Locate the cell with the specified text and output its (x, y) center coordinate. 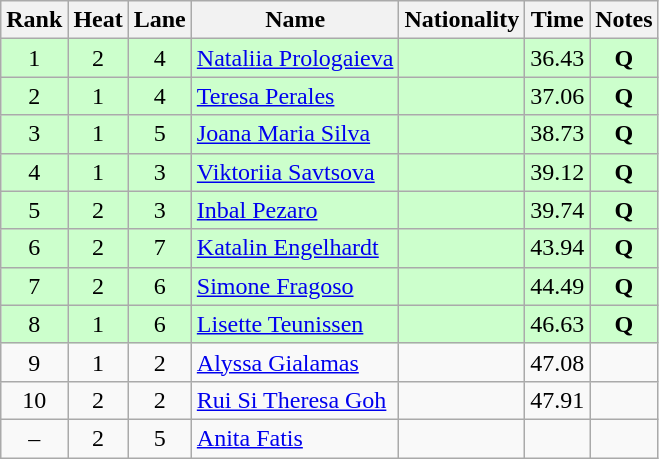
47.91 (558, 400)
Joana Maria Silva (295, 134)
Rank (34, 20)
43.94 (558, 248)
Time (558, 20)
44.49 (558, 286)
10 (34, 400)
39.74 (558, 210)
Viktoriia Savtsova (295, 172)
46.63 (558, 324)
Alyssa Gialamas (295, 362)
Nationality (462, 20)
Katalin Engelhardt (295, 248)
Anita Fatis (295, 438)
Nataliia Prologaieva (295, 58)
– (34, 438)
Rui Si Theresa Goh (295, 400)
Inbal Pezaro (295, 210)
37.06 (558, 96)
Name (295, 20)
Heat (98, 20)
8 (34, 324)
36.43 (558, 58)
Teresa Perales (295, 96)
9 (34, 362)
Notes (624, 20)
Lisette Teunissen (295, 324)
Simone Fragoso (295, 286)
47.08 (558, 362)
38.73 (558, 134)
Lane (160, 20)
39.12 (558, 172)
